Pinpoint the cell where the given text exists, returning its [X, Y] midpoint coordinate. 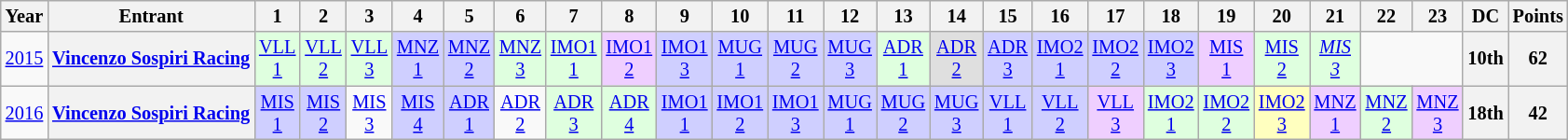
15 [1008, 16]
23 [1437, 16]
2 [322, 16]
42 [1538, 113]
2015 [24, 59]
21 [1336, 16]
ADR4 [629, 113]
20 [1282, 16]
7 [574, 16]
13 [904, 16]
19 [1227, 16]
62 [1538, 59]
16 [1060, 16]
22 [1386, 16]
6 [520, 16]
18 [1171, 16]
MIS4 [417, 113]
Year [24, 16]
10 [740, 16]
4 [417, 16]
Points [1538, 16]
18th [1485, 113]
2016 [24, 113]
9 [685, 16]
Entrant [151, 16]
5 [470, 16]
17 [1115, 16]
10th [1485, 59]
8 [629, 16]
1 [278, 16]
3 [369, 16]
11 [796, 16]
DC [1485, 16]
12 [850, 16]
14 [956, 16]
